From the cell containing the given text, extract its center point as (x, y) coordinate. 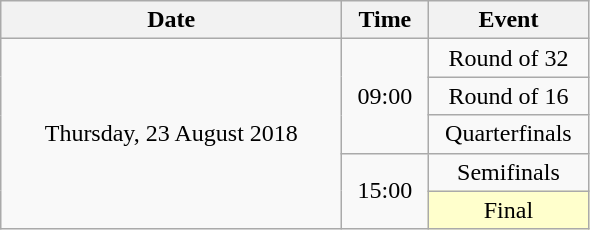
09:00 (385, 96)
Event (508, 20)
Final (508, 210)
Quarterfinals (508, 134)
Time (385, 20)
Semifinals (508, 172)
15:00 (385, 191)
Round of 32 (508, 58)
Round of 16 (508, 96)
Thursday, 23 August 2018 (172, 134)
Date (172, 20)
